Scan for the cell matching the given text and deliver its [X, Y] coordinate at center. 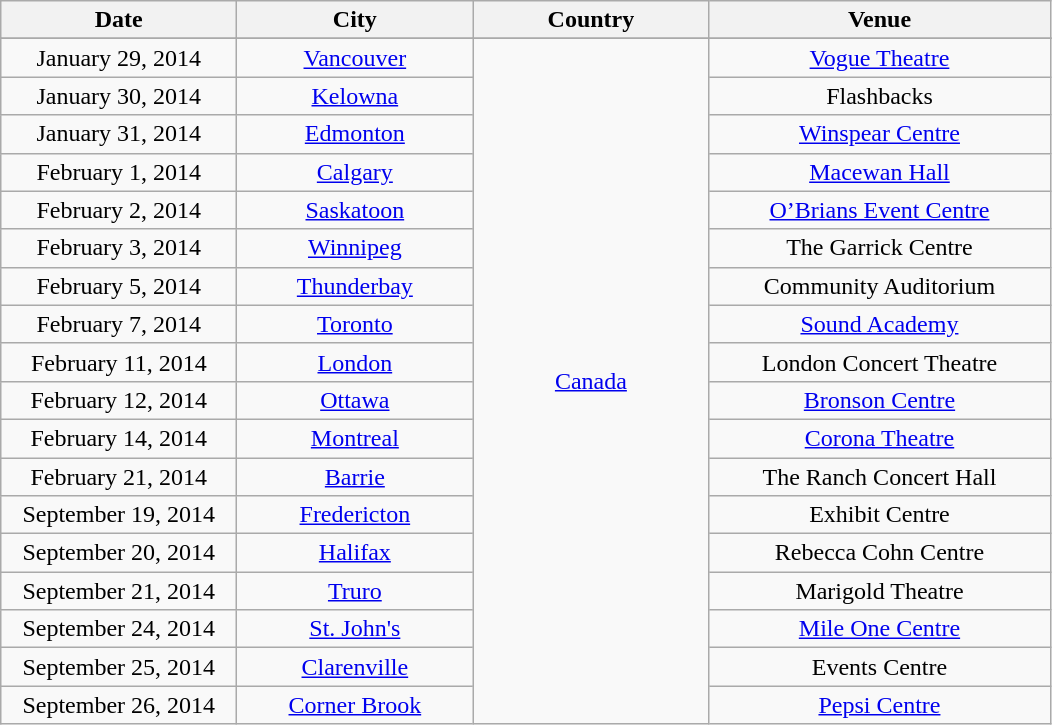
Toronto [355, 324]
February 1, 2014 [119, 172]
Montreal [355, 438]
February 14, 2014 [119, 438]
Marigold Theatre [880, 591]
Events Centre [880, 667]
September 19, 2014 [119, 515]
February 12, 2014 [119, 400]
February 7, 2014 [119, 324]
September 26, 2014 [119, 705]
St. John's [355, 629]
Ottawa [355, 400]
Macewan Hall [880, 172]
Country [591, 20]
Kelowna [355, 96]
Canada [591, 382]
Rebecca Cohn Centre [880, 553]
February 21, 2014 [119, 477]
Thunderbay [355, 286]
London [355, 362]
Calgary [355, 172]
Saskatoon [355, 210]
January 29, 2014 [119, 58]
January 31, 2014 [119, 134]
Bronson Centre [880, 400]
September 25, 2014 [119, 667]
Community Auditorium [880, 286]
London Concert Theatre [880, 362]
Truro [355, 591]
February 3, 2014 [119, 248]
Barrie [355, 477]
Exhibit Centre [880, 515]
Edmonton [355, 134]
Fredericton [355, 515]
Mile One Centre [880, 629]
February 5, 2014 [119, 286]
September 24, 2014 [119, 629]
September 21, 2014 [119, 591]
The Ranch Concert Hall [880, 477]
February 11, 2014 [119, 362]
Winspear Centre [880, 134]
Halifax [355, 553]
The Garrick Centre [880, 248]
February 2, 2014 [119, 210]
Clarenville [355, 667]
January 30, 2014 [119, 96]
Corner Brook [355, 705]
Vancouver [355, 58]
Pepsi Centre [880, 705]
September 20, 2014 [119, 553]
O’Brians Event Centre [880, 210]
Venue [880, 20]
Sound Academy [880, 324]
Flashbacks [880, 96]
Vogue Theatre [880, 58]
Date [119, 20]
Corona Theatre [880, 438]
City [355, 20]
Winnipeg [355, 248]
